Search for the cell housing the specified text and yield its (x, y) center coordinate. 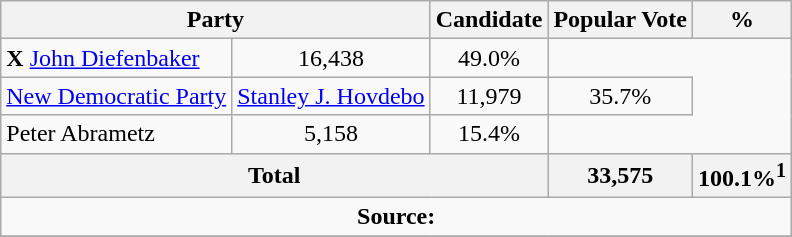
Candidate (489, 20)
16,438 (331, 58)
Total (274, 176)
Peter Abrametz (116, 134)
5,158 (331, 134)
35.7% (620, 96)
11,979 (489, 96)
Party (216, 20)
Stanley J. Hovdebo (331, 96)
33,575 (620, 176)
49.0% (489, 58)
X John Diefenbaker (116, 58)
% (742, 20)
Source: (396, 217)
Popular Vote (620, 20)
New Democratic Party (116, 96)
15.4% (489, 134)
100.1%1 (742, 176)
